Scan for the cell matching the given text and deliver its [x, y] coordinate at center. 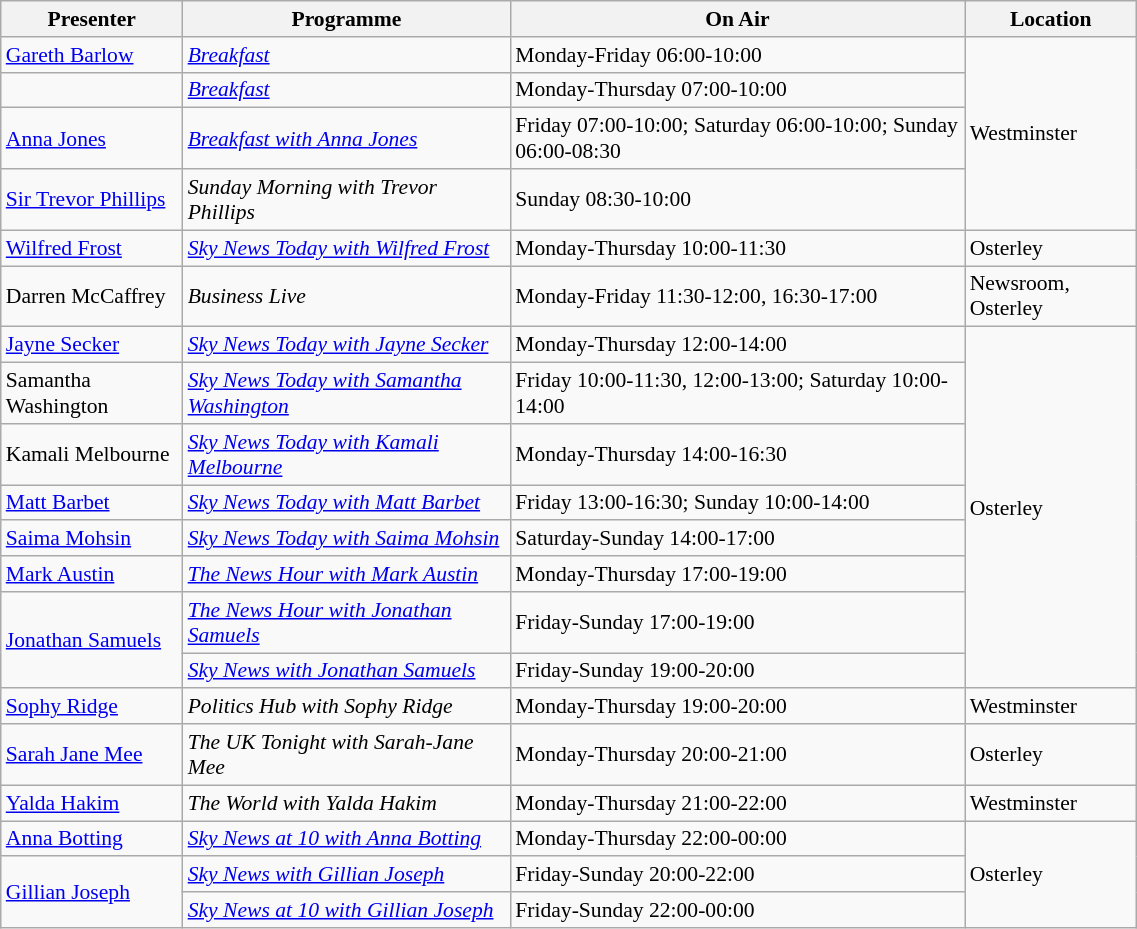
Presenter [92, 19]
Monday-Thursday 19:00-20:00 [737, 707]
Wilfred Frost [92, 248]
On Air [737, 19]
Sophy Ridge [92, 707]
Monday-Thursday 12:00-14:00 [737, 345]
Sky News with Jonathan Samuels [347, 671]
Kamali Melbourne [92, 454]
The News Hour with Mark Austin [347, 574]
The UK Tonight with Sarah-Jane Mee [347, 754]
Anna Botting [92, 839]
Business Live [347, 296]
Sarah Jane Mee [92, 754]
The News Hour with Jonathan Samuels [347, 622]
Jonathan Samuels [92, 640]
Gillian Joseph [92, 892]
Sunday Morning with Trevor Phillips [347, 200]
Monday-Thursday 17:00-19:00 [737, 574]
Sky News with Gillian Joseph [347, 875]
Matt Barbet [92, 503]
Darren McCaffrey [92, 296]
Monday-Thursday 21:00-22:00 [737, 803]
Anna Jones [92, 138]
Jayne Secker [92, 345]
Monday-Friday 11:30-12:00, 16:30-17:00 [737, 296]
Sir Trevor Phillips [92, 200]
Monday-Thursday 07:00-10:00 [737, 90]
Sky News Today with Jayne Secker [347, 345]
Sky News at 10 with Gillian Joseph [347, 910]
Monday-Thursday 10:00-11:30 [737, 248]
Location [1051, 19]
Saturday-Sunday 14:00-17:00 [737, 539]
Monday-Thursday 22:00-00:00 [737, 839]
Politics Hub with Sophy Ridge [347, 707]
Monday-Thursday 20:00-21:00 [737, 754]
Breakfast with Anna Jones [347, 138]
Sky News Today with Kamali Melbourne [347, 454]
Newsroom, Osterley [1051, 296]
Sky News Today with Saima Mohsin [347, 539]
Friday-Sunday 22:00-00:00 [737, 910]
Monday-Thursday 14:00-16:30 [737, 454]
Programme [347, 19]
Friday 13:00-16:30; Sunday 10:00-14:00 [737, 503]
Friday-Sunday 19:00-20:00 [737, 671]
Sky News Today with Matt Barbet [347, 503]
Sky News Today with Samantha Washington [347, 394]
Sky News at 10 with Anna Botting [347, 839]
Friday-Sunday 20:00-22:00 [737, 875]
Friday-Sunday 17:00-19:00 [737, 622]
Gareth Barlow [92, 55]
Friday 07:00-10:00; Saturday 06:00-10:00; Sunday 06:00-08:30 [737, 138]
Sunday 08:30-10:00 [737, 200]
Friday 10:00-11:30, 12:00-13:00; Saturday 10:00-14:00 [737, 394]
Sky News Today with Wilfred Frost [347, 248]
Saima Mohsin [92, 539]
The World with Yalda Hakim [347, 803]
Samantha Washington [92, 394]
Monday-Friday 06:00-10:00 [737, 55]
Mark Austin [92, 574]
Yalda Hakim [92, 803]
